Return (x, y) of the center of cell containing provided text 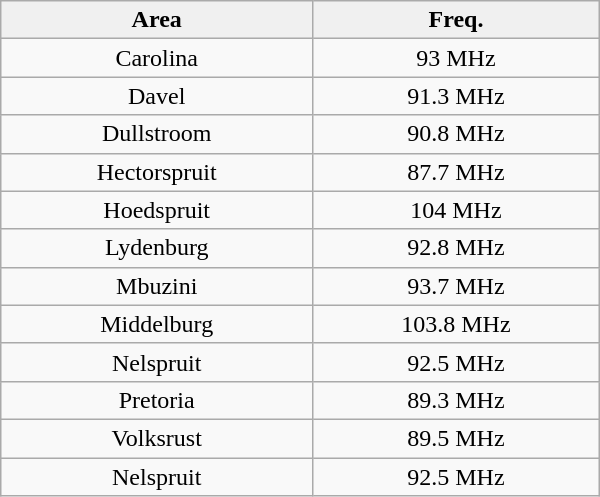
93.7 MHz (456, 286)
92.8 MHz (456, 248)
91.3 MHz (456, 96)
90.8 MHz (456, 134)
89.3 MHz (456, 400)
Carolina (157, 58)
89.5 MHz (456, 438)
104 MHz (456, 210)
103.8 MHz (456, 324)
Hoedspruit (157, 210)
Dullstroom (157, 134)
93 MHz (456, 58)
Mbuzini (157, 286)
Middelburg (157, 324)
Volksrust (157, 438)
Davel (157, 96)
Area (157, 20)
Freq. (456, 20)
87.7 MHz (456, 172)
Hectorspruit (157, 172)
Pretoria (157, 400)
Lydenburg (157, 248)
